Search for the cell housing the specified text and yield its (x, y) center coordinate. 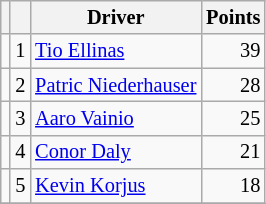
1 (20, 51)
3 (20, 118)
Tio Ellinas (116, 51)
25 (233, 118)
21 (233, 152)
4 (20, 152)
Patric Niederhauser (116, 85)
Driver (116, 17)
5 (20, 186)
Kevin Korjus (116, 186)
Aaro Vainio (116, 118)
Points (233, 17)
Conor Daly (116, 152)
28 (233, 85)
2 (20, 85)
18 (233, 186)
39 (233, 51)
